Locate the cell with the specified text and output its (X, Y) center coordinate. 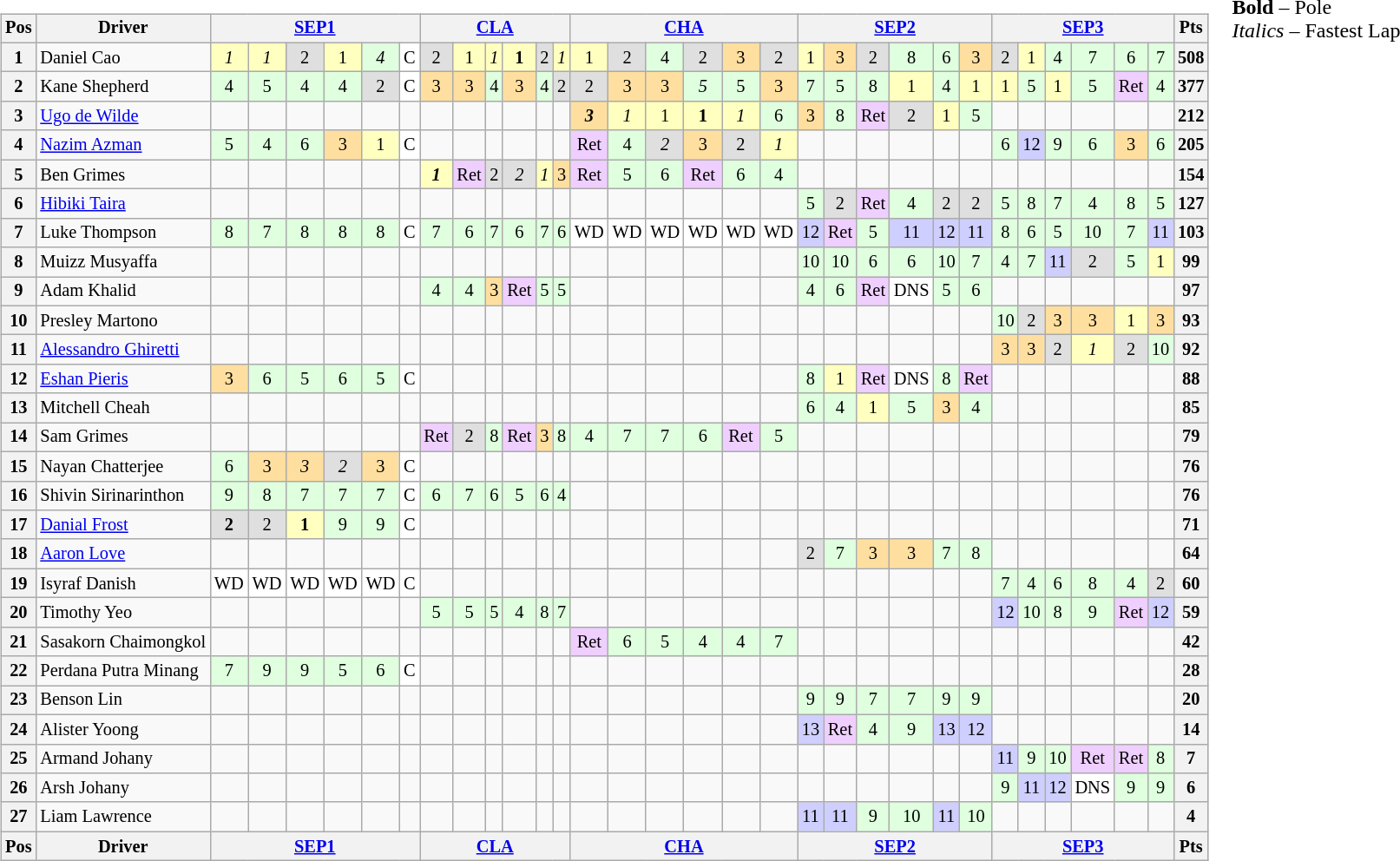
22 (18, 671)
Mitchell Cheah (123, 408)
Alister Yoong (123, 729)
Liam Lawrence (123, 817)
Armand Johany (123, 759)
Arsh Johany (123, 788)
Nazim Azman (123, 145)
Alessandro Ghiretti (123, 350)
Ugo de Wilde (123, 116)
85 (1191, 408)
Luke Thompson (123, 233)
Hibiki Taira (123, 204)
93 (1191, 320)
16 (18, 496)
92 (1191, 350)
508 (1191, 57)
24 (18, 729)
17 (18, 525)
Danial Frost (123, 525)
Timothy Yeo (123, 613)
377 (1191, 87)
Nayan Chatterjee (123, 466)
42 (1191, 641)
Eshan Pieris (123, 379)
127 (1191, 204)
26 (18, 788)
Sam Grimes (123, 437)
15 (18, 466)
Adam Khalid (123, 292)
Ben Grimes (123, 174)
97 (1191, 292)
88 (1191, 379)
25 (18, 759)
19 (18, 583)
60 (1191, 583)
Aaron Love (123, 554)
79 (1191, 437)
212 (1191, 116)
Perdana Putra Minang (123, 671)
Presley Martono (123, 320)
18 (18, 554)
27 (18, 817)
103 (1191, 233)
21 (18, 641)
Shivin Sirinarinthon (123, 496)
71 (1191, 525)
Daniel Cao (123, 57)
99 (1191, 262)
Kane Shepherd (123, 87)
Isyraf Danish (123, 583)
23 (18, 700)
Benson Lin (123, 700)
Sasakorn Chaimongkol (123, 641)
205 (1191, 145)
Muizz Musyaffa (123, 262)
64 (1191, 554)
59 (1191, 613)
154 (1191, 174)
28 (1191, 671)
